Determine the [x, y] coordinate at the center of the cell enclosing the given text.  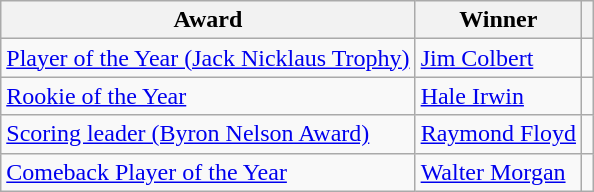
Hale Irwin [498, 96]
Jim Colbert [498, 58]
Scoring leader (Byron Nelson Award) [208, 134]
Winner [498, 20]
Raymond Floyd [498, 134]
Award [208, 20]
Rookie of the Year [208, 96]
Player of the Year (Jack Nicklaus Trophy) [208, 58]
Comeback Player of the Year [208, 172]
Walter Morgan [498, 172]
